Provide the [X, Y] coordinate of the cell's center where the given text is located.  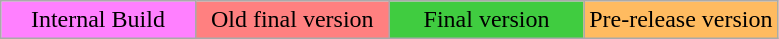
Pre-release version [681, 20]
Old final version [292, 20]
Internal Build [98, 20]
Final version [486, 20]
